Determine the (x, y) coordinate at the center of the cell enclosing the given text.  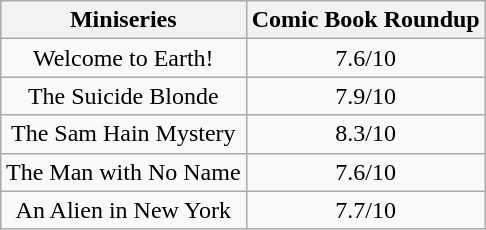
Miniseries (123, 20)
The Suicide Blonde (123, 96)
An Alien in New York (123, 210)
The Man with No Name (123, 172)
Comic Book Roundup (366, 20)
7.7/10 (366, 210)
8.3/10 (366, 134)
Welcome to Earth! (123, 58)
The Sam Hain Mystery (123, 134)
7.9/10 (366, 96)
